Detect which cell encompasses the target text, then output its [x, y] center coordinate. 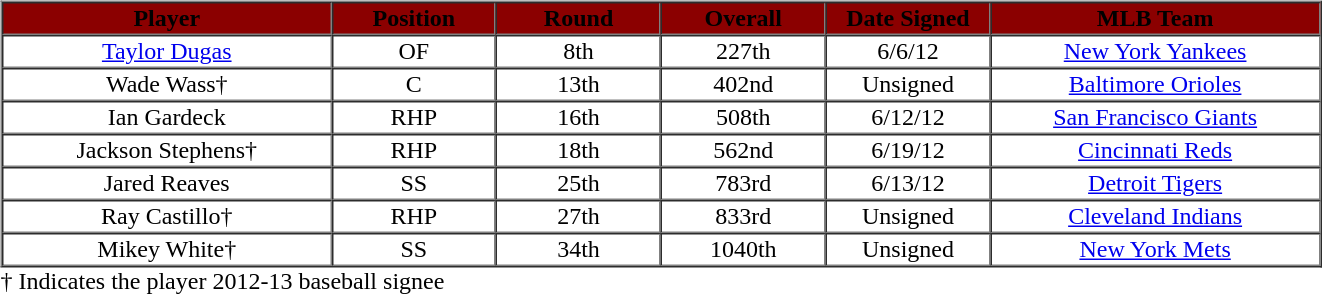
6/13/12 [908, 184]
34th [578, 250]
18th [578, 150]
MLB Team [1155, 18]
25th [578, 184]
833rd [744, 216]
16th [578, 118]
Cincinnati Reds [1155, 150]
Detroit Tigers [1155, 184]
Round [578, 18]
Ray Castillo† [166, 216]
508th [744, 118]
New York Yankees [1155, 52]
Cleveland Indians [1155, 216]
6/19/12 [908, 150]
Wade Wass† [166, 84]
27th [578, 216]
OF [414, 52]
Position [414, 18]
402nd [744, 84]
227th [744, 52]
San Francisco Giants [1155, 118]
New York Mets [1155, 250]
Jackson Stephens† [166, 150]
Ian Gardeck [166, 118]
C [414, 84]
Jared Reaves [166, 184]
Taylor Dugas [166, 52]
6/6/12 [908, 52]
Baltimore Orioles [1155, 84]
Mikey White† [166, 250]
Player [166, 18]
6/12/12 [908, 118]
Overall [744, 18]
562nd [744, 150]
783rd [744, 184]
13th [578, 84]
Date Signed [908, 18]
1040th [744, 250]
8th [578, 52]
